From the cell containing the given text, extract its center point as (X, Y) coordinate. 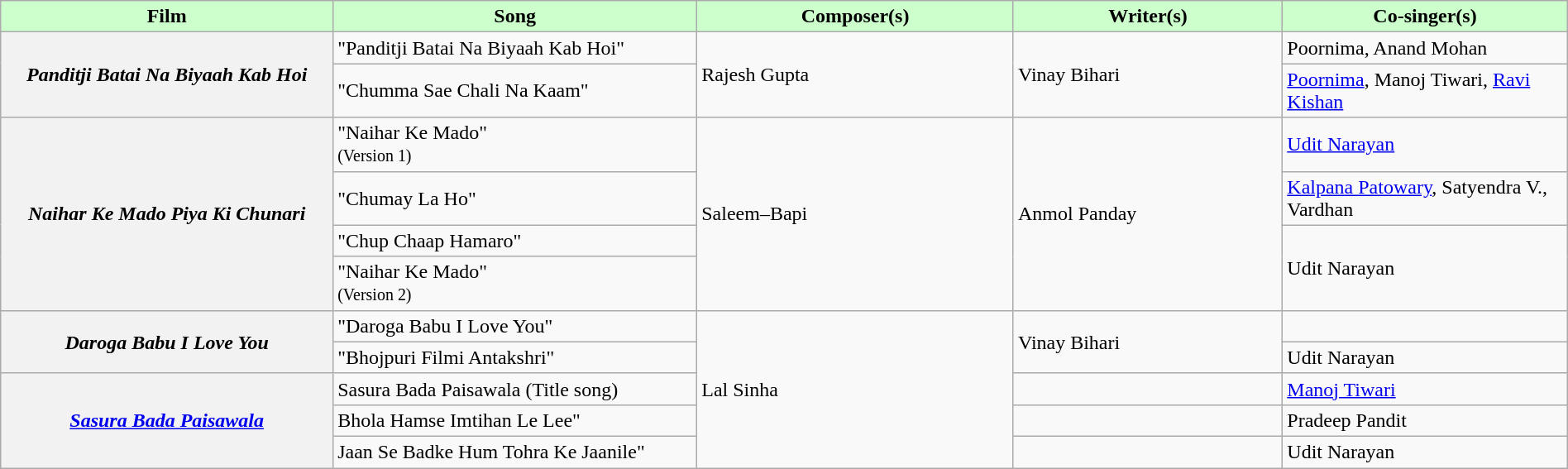
Manoj Tiwari (1425, 389)
Sasura Bada Paisawala (Title song) (515, 389)
Co-singer(s) (1425, 17)
"Panditji Batai Na Biyaah Kab Hoi" (515, 48)
Writer(s) (1148, 17)
"Bhojpuri Filmi Antakshri" (515, 357)
Pradeep Pandit (1425, 420)
Anmol Panday (1148, 213)
"Chumma Sae Chali Na Kaam" (515, 91)
"Chup Chaap Hamaro" (515, 241)
Poornima, Anand Mohan (1425, 48)
Kalpana Patowary, Satyendra V., Vardhan (1425, 199)
Jaan Se Badke Hum Tohra Ke Jaanile" (515, 452)
"Naihar Ke Mado"(Version 1) (515, 144)
"Chumay La Ho" (515, 199)
Bhola Hamse Imtihan Le Lee" (515, 420)
"Daroga Babu I Love You" (515, 326)
"Naihar Ke Mado"(Version 2) (515, 283)
Panditji Batai Na Biyaah Kab Hoi (167, 74)
Film (167, 17)
Lal Sinha (855, 389)
Rajesh Gupta (855, 74)
Sasura Bada Paisawala (167, 420)
Saleem–Bapi (855, 213)
Naihar Ke Mado Piya Ki Chunari (167, 213)
Composer(s) (855, 17)
Daroga Babu I Love You (167, 342)
Poornima, Manoj Tiwari, Ravi Kishan (1425, 91)
Song (515, 17)
